Search for the cell housing the specified text and yield its (x, y) center coordinate. 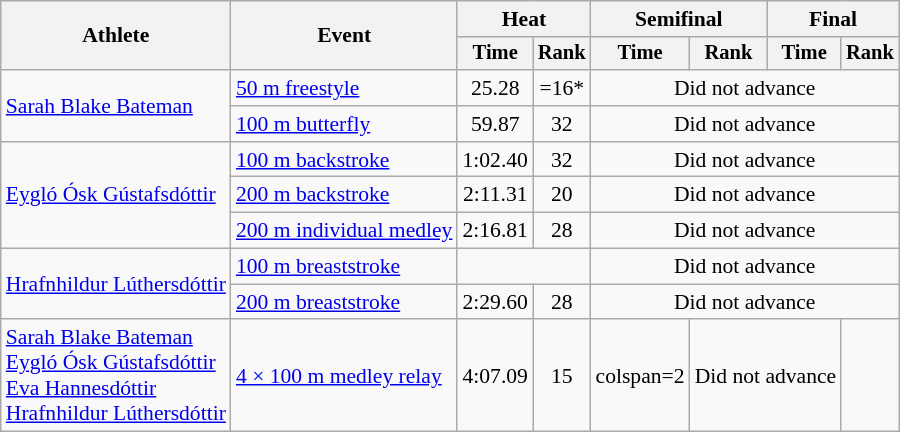
2:11.31 (494, 195)
100 m butterfly (344, 124)
15 (562, 376)
=16* (562, 88)
Event (344, 36)
Semifinal (680, 19)
Eygló Ósk Gústafsdóttir (116, 196)
4 × 100 m medley relay (344, 376)
4:07.09 (494, 376)
100 m backstroke (344, 160)
Heat (524, 19)
Hrafnhildur Lúthersdóttir (116, 284)
200 m backstroke (344, 195)
25.28 (494, 88)
2:29.60 (494, 302)
2:16.81 (494, 231)
Sarah Blake Bateman (116, 106)
20 (562, 195)
200 m breaststroke (344, 302)
1:02.40 (494, 160)
Final (833, 19)
50 m freestyle (344, 88)
59.87 (494, 124)
Sarah Blake BatemanEygló Ósk GústafsdóttirEva HannesdóttirHrafnhildur Lúthersdóttir (116, 376)
Athlete (116, 36)
100 m breaststroke (344, 267)
200 m individual medley (344, 231)
colspan=2 (640, 376)
